Provide the (X, Y) coordinate of the cell's center where the given text is located.  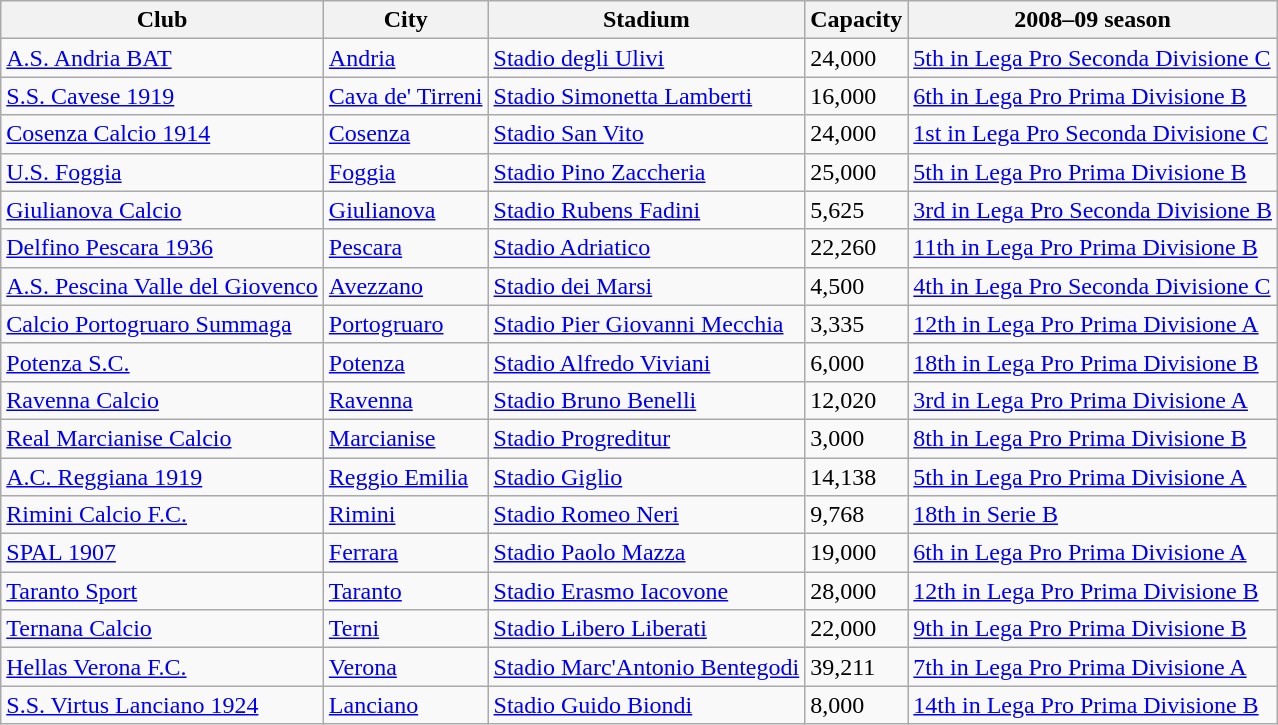
5th in Lega Pro Prima Divisione A (1093, 477)
Stadio Romeo Neri (646, 515)
6th in Lega Pro Prima Divisione B (1093, 96)
6,000 (856, 362)
7th in Lega Pro Prima Divisione A (1093, 667)
U.S. Foggia (162, 172)
5th in Lega Pro Seconda Divisione C (1093, 58)
S.S. Cavese 1919 (162, 96)
Ravenna (406, 400)
Stadio Guido Biondi (646, 705)
4th in Lega Pro Seconda Divisione C (1093, 286)
Taranto (406, 591)
Cosenza (406, 134)
Giulianova (406, 210)
A.C. Reggiana 1919 (162, 477)
18th in Serie B (1093, 515)
39,211 (856, 667)
Pescara (406, 248)
Stadium (646, 20)
3,000 (856, 438)
12th in Lega Pro Prima Divisione A (1093, 324)
Cosenza Calcio 1914 (162, 134)
22,000 (856, 629)
9th in Lega Pro Prima Divisione B (1093, 629)
14,138 (856, 477)
Stadio Adriatico (646, 248)
Foggia (406, 172)
8,000 (856, 705)
5,625 (856, 210)
SPAL 1907 (162, 553)
Potenza (406, 362)
Stadio Erasmo Iacovone (646, 591)
Portogruaro (406, 324)
3rd in Lega Pro Prima Divisione A (1093, 400)
14th in Lega Pro Prima Divisione B (1093, 705)
2008–09 season (1093, 20)
5th in Lega Pro Prima Divisione B (1093, 172)
Capacity (856, 20)
Andria (406, 58)
Lanciano (406, 705)
Giulianova Calcio (162, 210)
19,000 (856, 553)
Ternana Calcio (162, 629)
Stadio Bruno Benelli (646, 400)
Stadio Paolo Mazza (646, 553)
Delfino Pescara 1936 (162, 248)
Stadio Pier Giovanni Mecchia (646, 324)
Potenza S.C. (162, 362)
Verona (406, 667)
Rimini (406, 515)
6th in Lega Pro Prima Divisione A (1093, 553)
4,500 (856, 286)
Stadio Pino Zaccheria (646, 172)
22,260 (856, 248)
Stadio dei Marsi (646, 286)
25,000 (856, 172)
Stadio Rubens Fadini (646, 210)
18th in Lega Pro Prima Divisione B (1093, 362)
8th in Lega Pro Prima Divisione B (1093, 438)
3,335 (856, 324)
A.S. Pescina Valle del Giovenco (162, 286)
Stadio Alfredo Viviani (646, 362)
Rimini Calcio F.C. (162, 515)
12,020 (856, 400)
Avezzano (406, 286)
Taranto Sport (162, 591)
Cava de' Tirreni (406, 96)
1st in Lega Pro Seconda Divisione C (1093, 134)
Club (162, 20)
Stadio Giglio (646, 477)
City (406, 20)
S.S. Virtus Lanciano 1924 (162, 705)
Marcianise (406, 438)
28,000 (856, 591)
Stadio Libero Liberati (646, 629)
16,000 (856, 96)
Stadio Progreditur (646, 438)
Ferrara (406, 553)
12th in Lega Pro Prima Divisione B (1093, 591)
Stadio degli Ulivi (646, 58)
Stadio San Vito (646, 134)
Stadio Simonetta Lamberti (646, 96)
3rd in Lega Pro Seconda Divisione B (1093, 210)
Real Marcianise Calcio (162, 438)
9,768 (856, 515)
Calcio Portogruaro Summaga (162, 324)
Terni (406, 629)
Reggio Emilia (406, 477)
A.S. Andria BAT (162, 58)
11th in Lega Pro Prima Divisione B (1093, 248)
Stadio Marc'Antonio Bentegodi (646, 667)
Ravenna Calcio (162, 400)
Hellas Verona F.C. (162, 667)
